Extract the [X, Y] coordinate from the center of the cell holding the provided text.  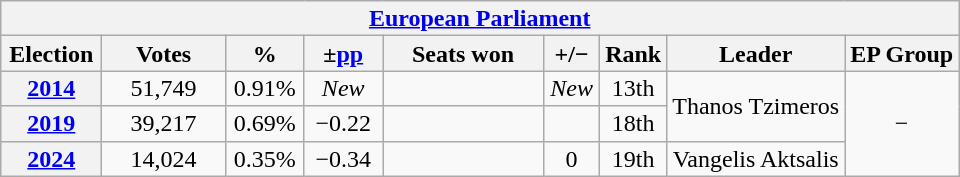
51,749 [164, 88]
2014 [52, 88]
Vangelis Aktsalis [756, 158]
Rank [634, 54]
+/− [572, 54]
0.91% [264, 88]
% [264, 54]
Thanos Tzimeros [756, 106]
0 [572, 158]
− [902, 124]
0.35% [264, 158]
0.69% [264, 124]
Election [52, 54]
13th [634, 88]
Votes [164, 54]
±pp [344, 54]
Leader [756, 54]
European Parliament [480, 18]
19th [634, 158]
Seats won [462, 54]
18th [634, 124]
−0.22 [344, 124]
−0.34 [344, 158]
2024 [52, 158]
14,024 [164, 158]
39,217 [164, 124]
EP Group [902, 54]
2019 [52, 124]
